Return the [x, y] coordinate for the center point of the cell that contains the specified text.  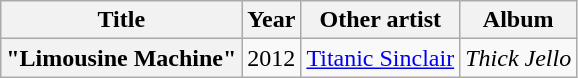
Titanic Sinclair [380, 58]
Other artist [380, 20]
Year [272, 20]
"Limousine Machine" [122, 58]
2012 [272, 58]
Thick Jello [518, 58]
Title [122, 20]
Album [518, 20]
